Output the (x, y) coordinate of the center of the cell containing the given text.  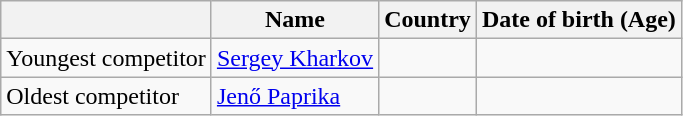
Jenő Paprika (294, 96)
Youngest competitor (106, 58)
Name (294, 20)
Oldest competitor (106, 96)
Date of birth (Age) (578, 20)
Sergey Kharkov (294, 58)
Country (428, 20)
